Identify which cell holds the provided text, then report its (x, y) central coordinate. 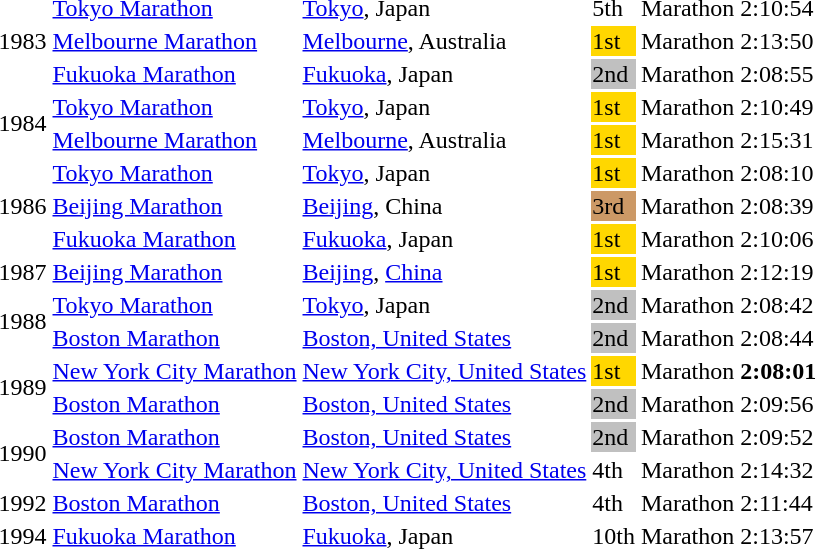
3rd (614, 206)
